Extract the [X, Y] coordinate from the center of the cell holding the provided text.  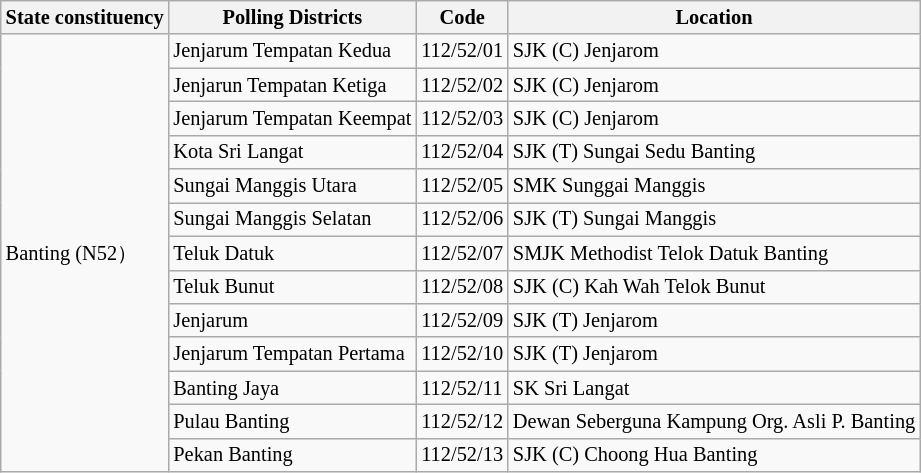
Jenjarun Tempatan Ketiga [292, 85]
112/52/03 [462, 118]
112/52/06 [462, 219]
SK Sri Langat [714, 388]
112/52/05 [462, 186]
SJK (C) Choong Hua Banting [714, 455]
Sungai Manggis Selatan [292, 219]
112/52/04 [462, 152]
112/52/13 [462, 455]
SJK (T) Sungai Sedu Banting [714, 152]
Code [462, 17]
Jenjarum Tempatan Keempat [292, 118]
Pulau Banting [292, 421]
112/52/09 [462, 320]
SMK Sunggai Manggis [714, 186]
Location [714, 17]
Jenjarum [292, 320]
112/52/10 [462, 354]
Dewan Seberguna Kampung Org. Asli P. Banting [714, 421]
112/52/01 [462, 51]
Jenjarum Tempatan Kedua [292, 51]
112/52/08 [462, 287]
Polling Districts [292, 17]
Sungai Manggis Utara [292, 186]
SJK (C) Kah Wah Telok Bunut [714, 287]
Banting Jaya [292, 388]
Teluk Bunut [292, 287]
Teluk Datuk [292, 253]
SJK (T) Sungai Manggis [714, 219]
SMJK Methodist Telok Datuk Banting [714, 253]
Jenjarum Tempatan Pertama [292, 354]
112/52/02 [462, 85]
Pekan Banting [292, 455]
State constituency [85, 17]
112/52/12 [462, 421]
Banting (N52） [85, 253]
112/52/11 [462, 388]
Kota Sri Langat [292, 152]
112/52/07 [462, 253]
